Scan for the cell matching the given text and deliver its [X, Y] coordinate at center. 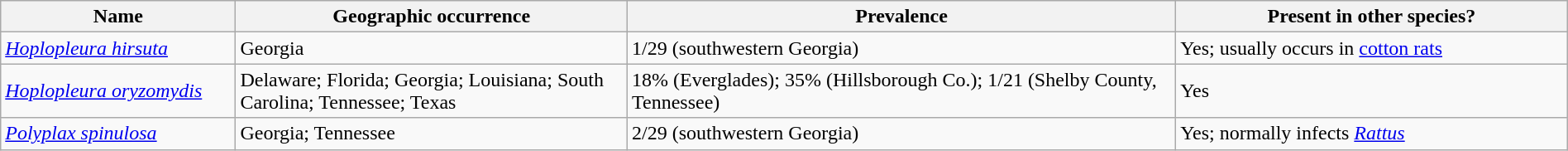
Yes; usually occurs in cotton rats [1372, 48]
Hoplopleura oryzomydis [118, 91]
2/29 (southwestern Georgia) [901, 134]
Yes [1372, 91]
Yes; normally infects Rattus [1372, 134]
18% (Everglades); 35% (Hillsborough Co.); 1/21 (Shelby County, Tennessee) [901, 91]
Georgia; Tennessee [432, 134]
Georgia [432, 48]
Geographic occurrence [432, 17]
Hoplopleura hirsuta [118, 48]
Present in other species? [1372, 17]
Polyplax spinulosa [118, 134]
1/29 (southwestern Georgia) [901, 48]
Name [118, 17]
Delaware; Florida; Georgia; Louisiana; South Carolina; Tennessee; Texas [432, 91]
Prevalence [901, 17]
